Find where the given text appears and provide that cell's center as (X, Y) coordinate. 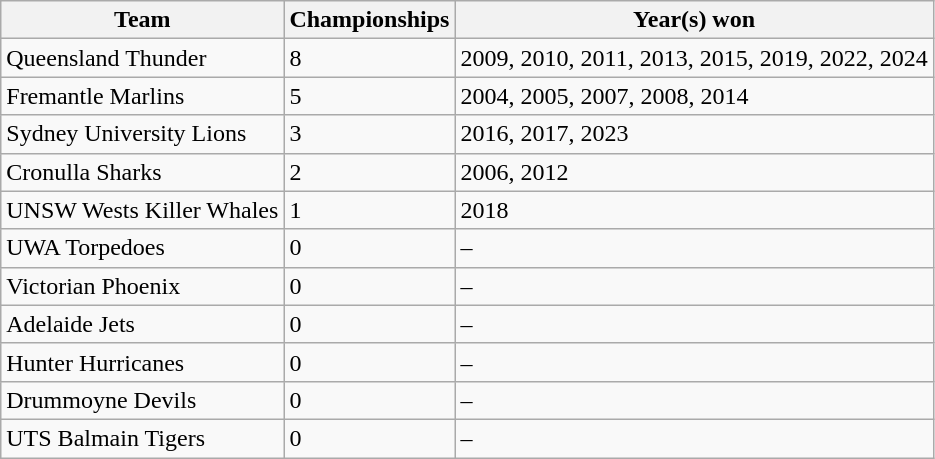
5 (370, 96)
Team (142, 20)
2016, 2017, 2023 (694, 134)
2006, 2012 (694, 172)
Fremantle Marlins (142, 96)
2009, 2010, 2011, 2013, 2015, 2019, 2022, 2024 (694, 58)
1 (370, 210)
Adelaide Jets (142, 324)
Victorian Phoenix (142, 286)
2 (370, 172)
UNSW Wests Killer Whales (142, 210)
Hunter Hurricanes (142, 362)
UTS Balmain Tigers (142, 438)
Year(s) won (694, 20)
Queensland Thunder (142, 58)
3 (370, 134)
Championships (370, 20)
2018 (694, 210)
Drummoyne Devils (142, 400)
Sydney University Lions (142, 134)
2004, 2005, 2007, 2008, 2014 (694, 96)
8 (370, 58)
UWA Torpedoes (142, 248)
Cronulla Sharks (142, 172)
